Determine the [X, Y] coordinate at the center of the cell enclosing the given text.  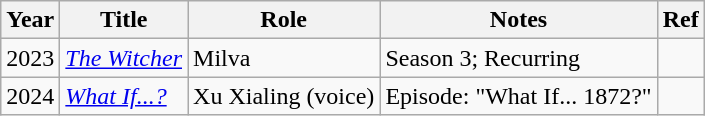
The Witcher [124, 58]
2024 [30, 96]
Milva [284, 58]
Title [124, 20]
Xu Xialing (voice) [284, 96]
Episode: "What If... 1872?" [518, 96]
Ref [680, 20]
Season 3; Recurring [518, 58]
Role [284, 20]
Notes [518, 20]
What If...? [124, 96]
2023 [30, 58]
Year [30, 20]
